Pinpoint the cell where the given text exists, returning its [X, Y] midpoint coordinate. 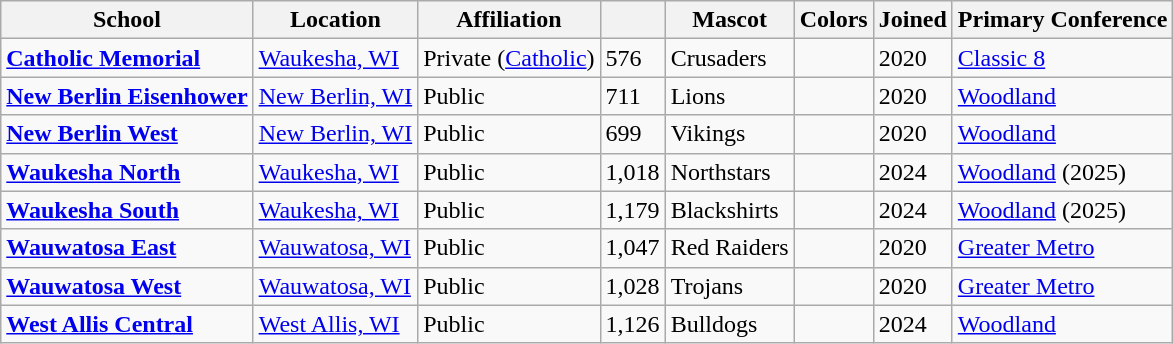
699 [632, 134]
New Berlin Eisenhower [127, 96]
Catholic Memorial [127, 58]
Location [336, 20]
711 [632, 96]
Northstars [730, 172]
Vikings [730, 134]
1,018 [632, 172]
1,028 [632, 286]
Affiliation [509, 20]
Trojans [730, 286]
Mascot [730, 20]
Joined [912, 20]
1,179 [632, 210]
Waukesha South [127, 210]
Red Raiders [730, 248]
Private (Catholic) [509, 58]
West Allis, WI [336, 324]
Crusaders [730, 58]
School [127, 20]
New Berlin West [127, 134]
Lions [730, 96]
Blackshirts [730, 210]
1,047 [632, 248]
576 [632, 58]
Primary Conference [1062, 20]
Colors [834, 20]
Bulldogs [730, 324]
Waukesha North [127, 172]
Classic 8 [1062, 58]
Wauwatosa West [127, 286]
1,126 [632, 324]
Wauwatosa East [127, 248]
West Allis Central [127, 324]
